Pinpoint the cell where the given text exists, returning its (X, Y) midpoint coordinate. 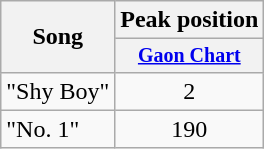
2 (190, 91)
"Shy Boy" (58, 91)
Gaon Chart (190, 56)
"No. 1" (58, 129)
Peak position (190, 20)
190 (190, 129)
Song (58, 37)
